Provide the [x, y] coordinate of the cell's center where the given text is located.  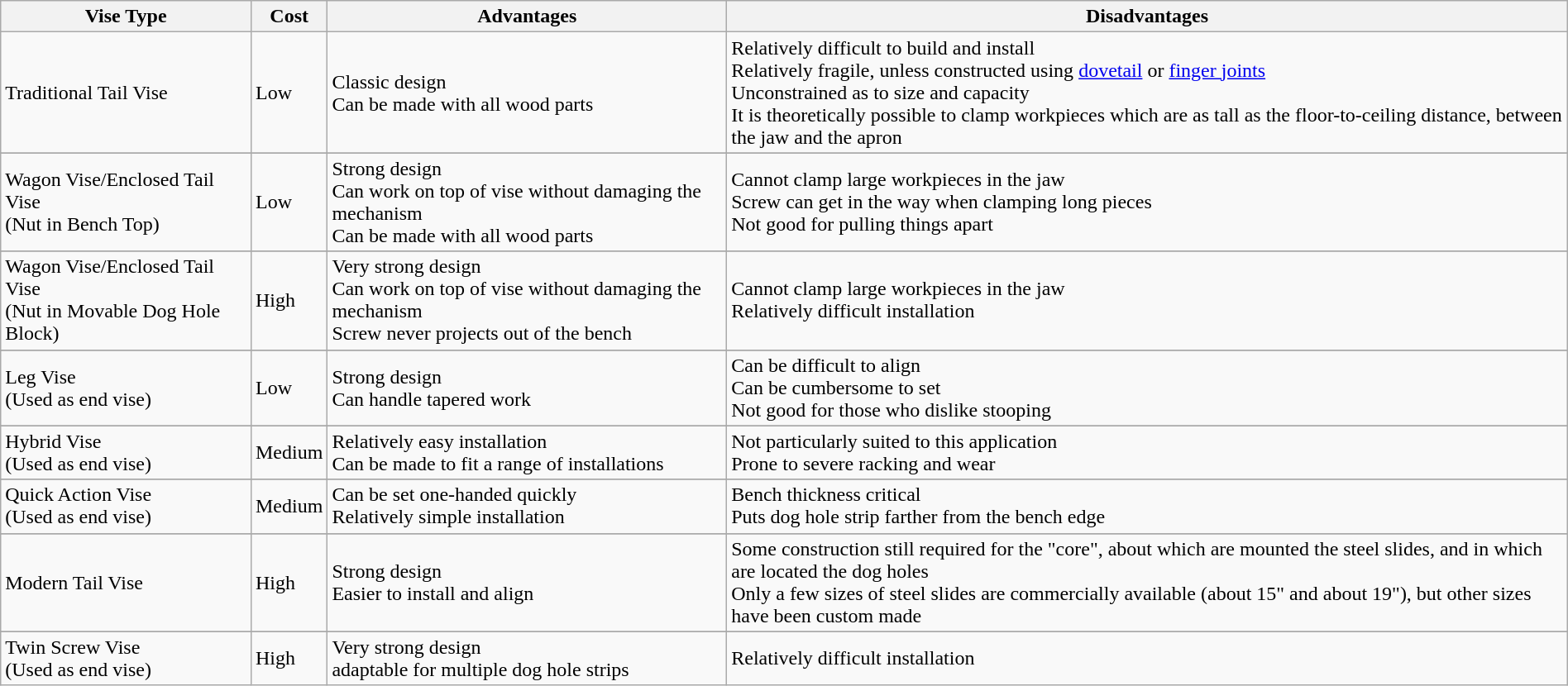
Wagon Vise/Enclosed Tail Vise (Nut in Movable Dog Hole Block) [126, 301]
Hybrid Vise (Used as end vise) [126, 453]
Can be difficult to align Can be cumbersome to set Not good for those who dislike stooping [1148, 388]
Cannot clamp large workpieces in the jaw Relatively difficult installation [1148, 301]
Cost [289, 17]
Very strong design Can work on top of vise without damaging the mechanism Screw never projects out of the bench [528, 301]
Disadvantages [1148, 17]
Strong design Can handle tapered work [528, 388]
Modern Tail Vise [126, 582]
Leg Vise (Used as end vise) [126, 388]
Cannot clamp large workpieces in the jaw Screw can get in the way when clamping long pieces Not good for pulling things apart [1148, 202]
Twin Screw Vise (Used as end vise) [126, 658]
Advantages [528, 17]
Bench thickness critical Puts dog hole strip farther from the bench edge [1148, 506]
Traditional Tail Vise [126, 93]
Quick Action Vise (Used as end vise) [126, 506]
Very strong design adaptable for multiple dog hole strips [528, 658]
Vise Type [126, 17]
Not particularly suited to this application Prone to severe racking and wear [1148, 453]
Wagon Vise/Enclosed Tail Vise (Nut in Bench Top) [126, 202]
Relatively difficult installation [1148, 658]
Strong design Can work on top of vise without damaging the mechanism Can be made with all wood parts [528, 202]
Strong design Easier to install and align [528, 582]
Relatively easy installation Can be made to fit a range of installations [528, 453]
Can be set one-handed quickly Relatively simple installation [528, 506]
Classic design Can be made with all wood parts [528, 93]
